For the text-containing cell, return its midpoint in [X, Y] coordinate format. 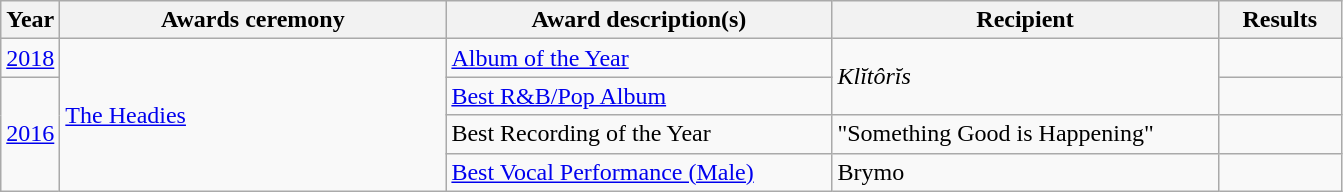
Recipient [1025, 20]
Klĭtôrĭs [1025, 77]
Award description(s) [639, 20]
Best R&B/Pop Album [639, 96]
Album of the Year [639, 58]
Brymo [1025, 172]
Best Recording of the Year [639, 134]
2016 [30, 134]
Results [1280, 20]
"Something Good is Happening" [1025, 134]
Awards ceremony [253, 20]
The Headies [253, 115]
2018 [30, 58]
Best Vocal Performance (Male) [639, 172]
Year [30, 20]
